Locate the cell with the specified text and output its [X, Y] center coordinate. 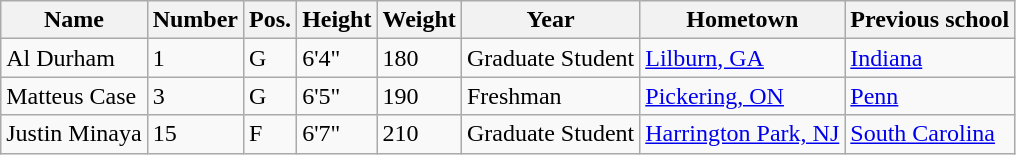
1 [195, 58]
Number [195, 20]
Matteus Case [74, 96]
Al Durham [74, 58]
F [270, 134]
Justin Minaya [74, 134]
Pickering, ON [742, 96]
Height [337, 20]
15 [195, 134]
210 [419, 134]
Indiana [930, 58]
Penn [930, 96]
190 [419, 96]
Previous school [930, 20]
6'5" [337, 96]
Weight [419, 20]
Harrington Park, NJ [742, 134]
6'7" [337, 134]
6'4" [337, 58]
South Carolina [930, 134]
Lilburn, GA [742, 58]
Name [74, 20]
Year [550, 20]
Hometown [742, 20]
180 [419, 58]
3 [195, 96]
Pos. [270, 20]
Freshman [550, 96]
